Provide the [X, Y] coordinate of the cell's center where the given text is located.  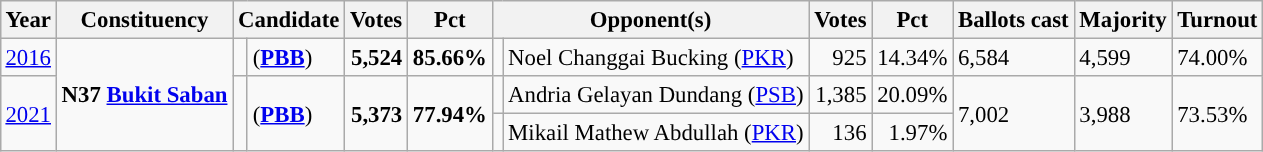
7,002 [1014, 114]
2016 [28, 57]
1,385 [840, 95]
5,524 [376, 57]
Opponent(s) [650, 20]
Year [28, 20]
2021 [28, 114]
Turnout [1218, 20]
85.66% [450, 57]
925 [840, 57]
Andria Gelayan Dundang (PSB) [656, 95]
74.00% [1218, 57]
1.97% [912, 133]
3,988 [1123, 114]
Noel Changgai Bucking (PKR) [656, 57]
136 [840, 133]
Candidate [289, 20]
N37 Bukit Saban [144, 94]
73.53% [1218, 114]
77.94% [450, 114]
4,599 [1123, 57]
14.34% [912, 57]
Mikail Mathew Abdullah (PKR) [656, 133]
20.09% [912, 95]
5,373 [376, 114]
Majority [1123, 20]
6,584 [1014, 57]
Ballots cast [1014, 20]
Constituency [144, 20]
